Return [x, y] of the center of cell containing provided text 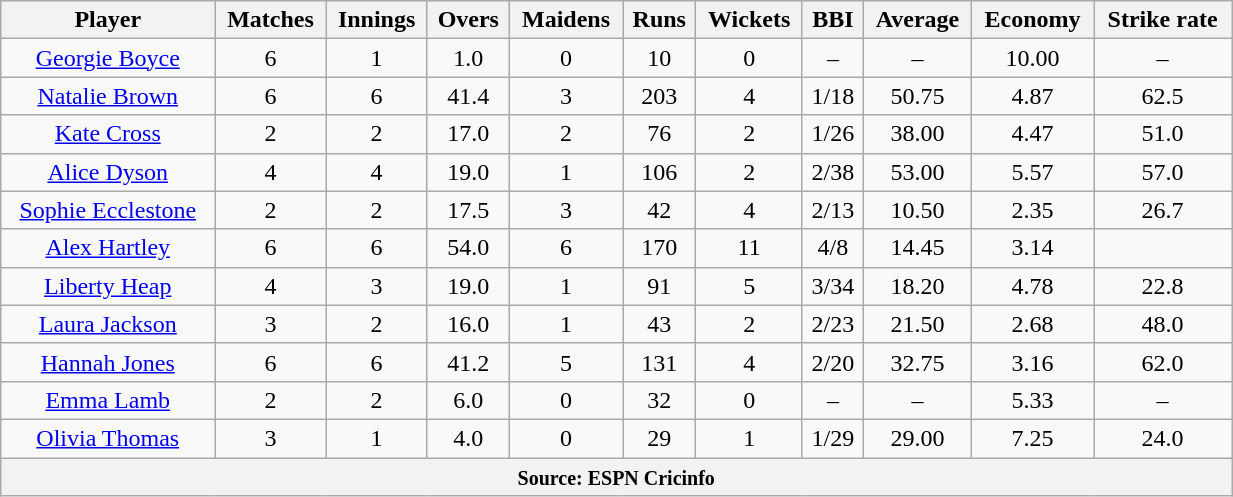
3/34 [832, 286]
42 [660, 210]
2.68 [1032, 324]
4.0 [468, 438]
Laura Jackson [108, 324]
24.0 [1163, 438]
Overs [468, 20]
Runs [660, 20]
6.0 [468, 400]
26.7 [1163, 210]
48.0 [1163, 324]
4.78 [1032, 286]
43 [660, 324]
22.8 [1163, 286]
Georgie Boyce [108, 58]
2.35 [1032, 210]
3.16 [1032, 362]
Wickets [749, 20]
17.5 [468, 210]
Innings [376, 20]
4/8 [832, 248]
2/23 [832, 324]
1/18 [832, 96]
Olivia Thomas [108, 438]
2/13 [832, 210]
2/20 [832, 362]
Economy [1032, 20]
Emma Lamb [108, 400]
91 [660, 286]
18.20 [918, 286]
14.45 [918, 248]
Maidens [566, 20]
54.0 [468, 248]
32.75 [918, 362]
1/26 [832, 134]
7.25 [1032, 438]
Sophie Ecclestone [108, 210]
170 [660, 248]
57.0 [1163, 172]
Kate Cross [108, 134]
53.00 [918, 172]
76 [660, 134]
29.00 [918, 438]
Hannah Jones [108, 362]
4.87 [1032, 96]
62.0 [1163, 362]
50.75 [918, 96]
Source: ESPN Cricinfo [616, 477]
51.0 [1163, 134]
41.4 [468, 96]
Liberty Heap [108, 286]
10 [660, 58]
4.47 [1032, 134]
16.0 [468, 324]
Natalie Brown [108, 96]
3.14 [1032, 248]
5.57 [1032, 172]
Alex Hartley [108, 248]
106 [660, 172]
29 [660, 438]
5.33 [1032, 400]
32 [660, 400]
62.5 [1163, 96]
Matches [270, 20]
131 [660, 362]
21.50 [918, 324]
11 [749, 248]
1/29 [832, 438]
Strike rate [1163, 20]
Average [918, 20]
Alice Dyson [108, 172]
10.00 [1032, 58]
2/38 [832, 172]
38.00 [918, 134]
1.0 [468, 58]
BBI [832, 20]
Player [108, 20]
10.50 [918, 210]
41.2 [468, 362]
203 [660, 96]
17.0 [468, 134]
